Identify which cell holds the provided text, then report its (x, y) central coordinate. 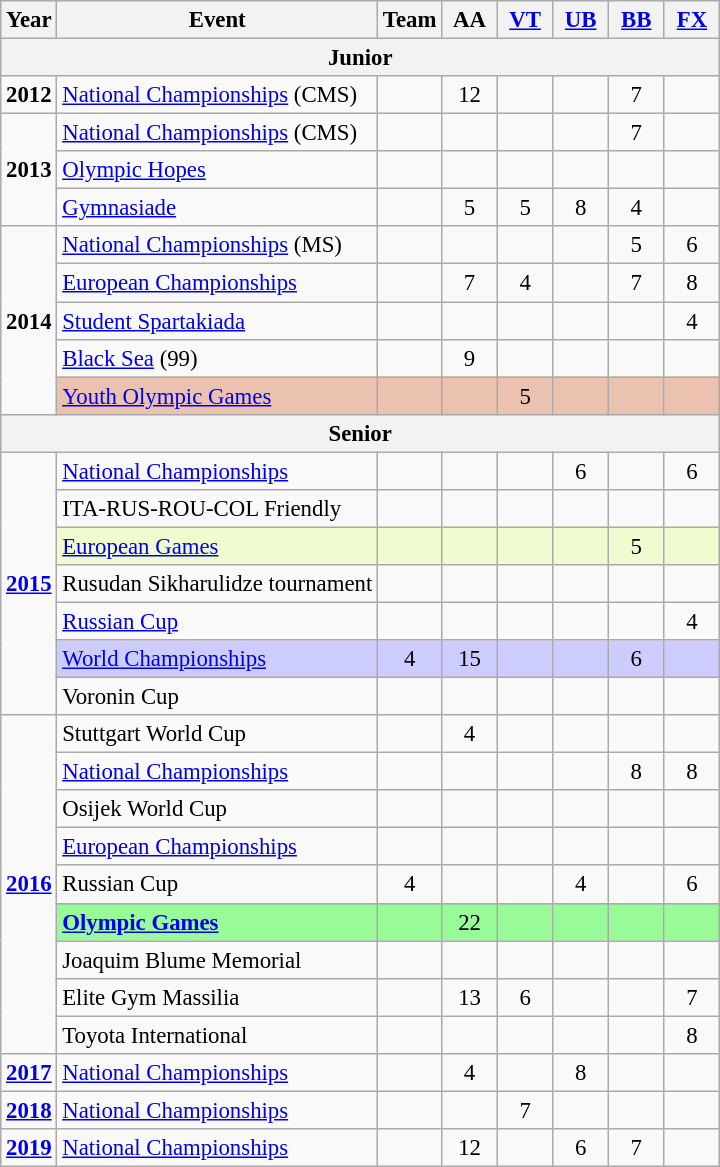
Olympic Hopes (218, 170)
Junior (360, 58)
Youth Olympic Games (218, 396)
2016 (29, 884)
BB (637, 20)
FX (692, 20)
15 (470, 659)
22 (470, 922)
2014 (29, 320)
Olympic Games (218, 922)
Elite Gym Massilia (218, 997)
Team (410, 20)
2017 (29, 1073)
ITA-RUS-ROU-COL Friendly (218, 509)
13 (470, 997)
2013 (29, 170)
2012 (29, 95)
European Games (218, 546)
Stuttgart World Cup (218, 734)
2015 (29, 584)
Joaquim Blume Memorial (218, 960)
Black Sea (99) (218, 358)
AA (470, 20)
UB (581, 20)
Student Spartakiada (218, 321)
2019 (29, 1148)
Voronin Cup (218, 697)
Year (29, 20)
Senior (360, 433)
Toyota International (218, 1035)
Rusudan Sikharulidze tournament (218, 584)
Osijek World Cup (218, 809)
9 (470, 358)
World Championships (218, 659)
VT (525, 20)
National Championships (MS) (218, 245)
Gymnasiade (218, 208)
Event (218, 20)
2018 (29, 1110)
